Locate the cell with the specified text and output its [X, Y] center coordinate. 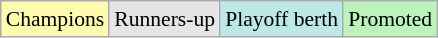
Playoff berth [282, 19]
Runners-up [164, 19]
Champions [55, 19]
Promoted [390, 19]
